Capture the cell that displays the provided text and extract its (X, Y) central coordinate. 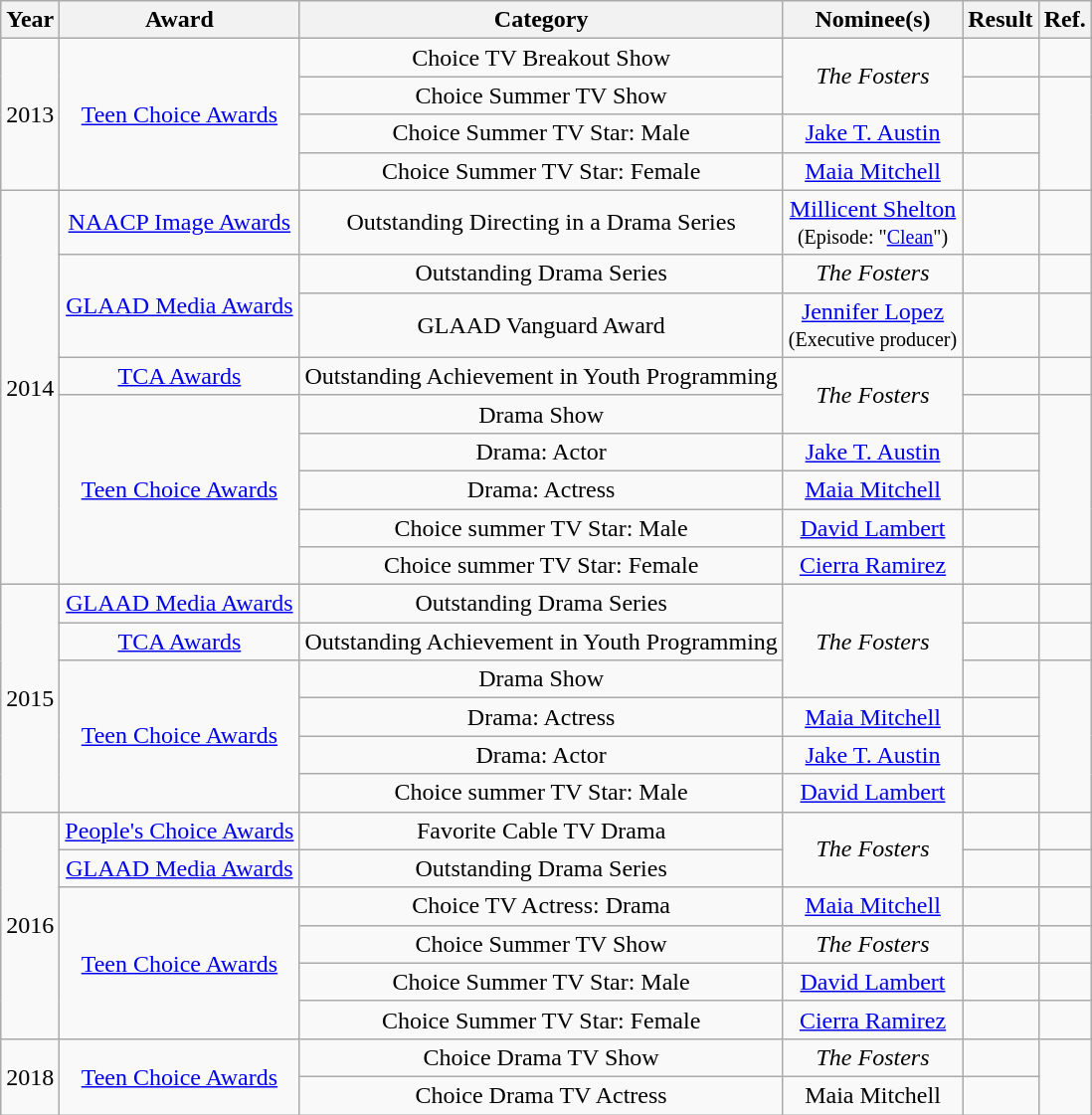
People's Choice Awards (179, 831)
Choice TV Breakout Show (541, 58)
Year (30, 20)
NAACP Image Awards (179, 223)
Nominee(s) (872, 20)
Choice TV Actress: Drama (541, 906)
2018 (30, 1076)
Choice summer TV Star: Female (541, 566)
2013 (30, 114)
Choice Drama TV Actress (541, 1095)
2014 (30, 388)
2015 (30, 698)
Millicent Shelton(Episode: "Clean") (872, 223)
GLAAD Vanguard Award (541, 324)
Favorite Cable TV Drama (541, 831)
Category (541, 20)
Outstanding Directing in a Drama Series (541, 223)
Result (1001, 20)
Award (179, 20)
Jennifer Lopez(Executive producer) (872, 324)
Ref. (1064, 20)
Choice Drama TV Show (541, 1057)
2016 (30, 925)
